From the cell containing the given text, extract its center point as [X, Y] coordinate. 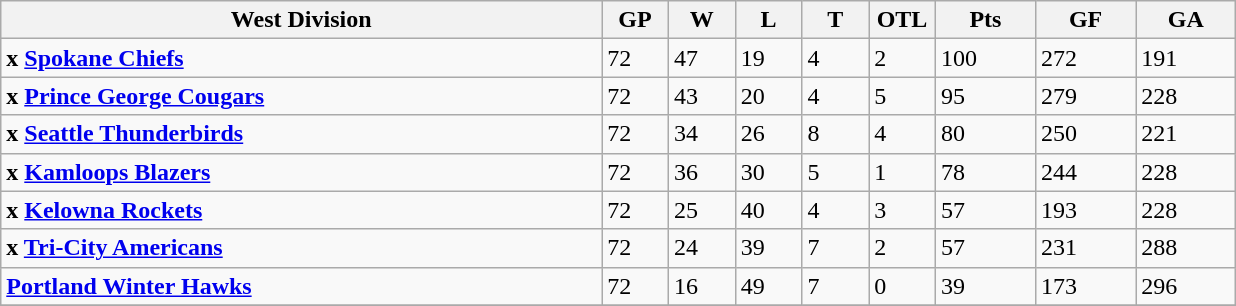
x Seattle Thunderbirds [302, 134]
x Tri-City Americans [302, 248]
x Kamloops Blazers [302, 172]
296 [1186, 286]
36 [702, 172]
95 [985, 96]
244 [1086, 172]
x Spokane Chiefs [302, 58]
80 [985, 134]
173 [1086, 286]
26 [768, 134]
288 [1186, 248]
Pts [985, 20]
78 [985, 172]
GF [1086, 20]
Portland Winter Hawks [302, 286]
24 [702, 248]
GA [1186, 20]
40 [768, 210]
GP [636, 20]
30 [768, 172]
25 [702, 210]
8 [836, 134]
43 [702, 96]
W [702, 20]
West Division [302, 20]
47 [702, 58]
221 [1186, 134]
279 [1086, 96]
19 [768, 58]
OTL [902, 20]
250 [1086, 134]
x Kelowna Rockets [302, 210]
100 [985, 58]
3 [902, 210]
34 [702, 134]
191 [1186, 58]
49 [768, 286]
193 [1086, 210]
L [768, 20]
272 [1086, 58]
231 [1086, 248]
x Prince George Cougars [302, 96]
20 [768, 96]
0 [902, 286]
T [836, 20]
16 [702, 286]
1 [902, 172]
